Extract the (X, Y) coordinate from the center of the cell holding the provided text.  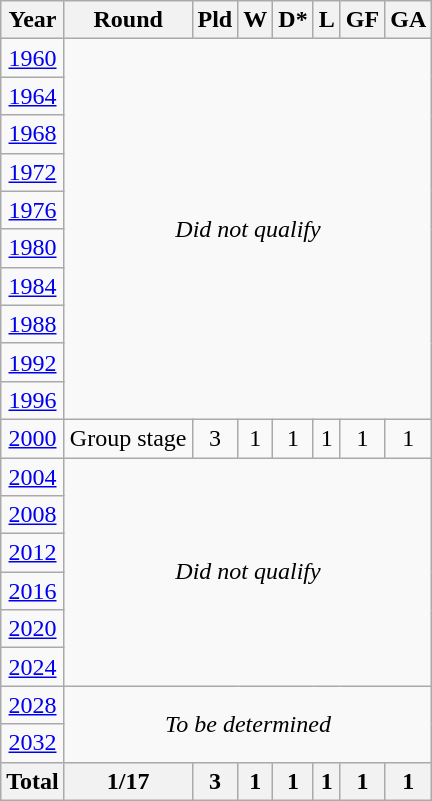
1988 (33, 324)
2004 (33, 477)
2000 (33, 438)
2024 (33, 667)
Pld (215, 20)
1960 (33, 58)
1964 (33, 96)
2016 (33, 591)
Year (33, 20)
To be determined (248, 724)
1/17 (128, 781)
Group stage (128, 438)
GA (408, 20)
1984 (33, 286)
Total (33, 781)
1996 (33, 400)
2012 (33, 553)
2032 (33, 743)
Round (128, 20)
1980 (33, 248)
D* (293, 20)
GF (362, 20)
L (326, 20)
1972 (33, 172)
W (256, 20)
2028 (33, 705)
2020 (33, 629)
1992 (33, 362)
1976 (33, 210)
1968 (33, 134)
2008 (33, 515)
